Detect which cell encompasses the target text, then output its [x, y] center coordinate. 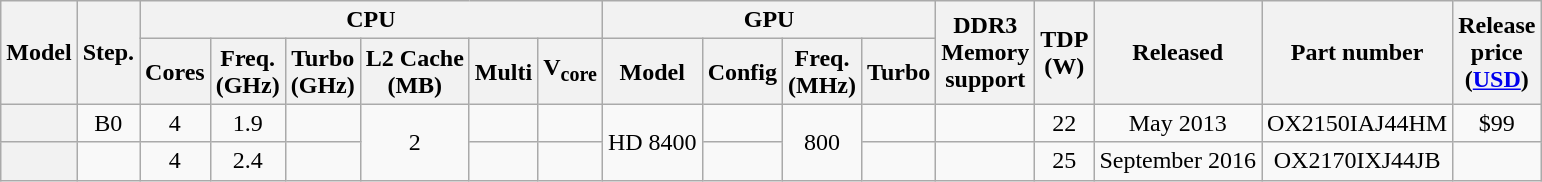
GPU [768, 20]
Freq.(GHz) [248, 72]
Multi [503, 72]
September 2016 [1178, 161]
May 2013 [1178, 123]
Cores [176, 72]
Part number [1358, 52]
CPU [372, 20]
800 [822, 142]
22 [1064, 123]
25 [1064, 161]
Released [1178, 52]
OX2170IXJ44JB [1358, 161]
$99 [1497, 123]
B0 [108, 123]
DDR3Memorysupport [986, 52]
OX2150IAJ44HM [1358, 123]
Config [742, 72]
Turbo(GHz) [322, 72]
Vcore [570, 72]
HD 8400 [652, 142]
Step. [108, 52]
L2 Cache(MB) [414, 72]
Freq.(MHz) [822, 72]
Releaseprice(USD) [1497, 52]
2.4 [248, 161]
1.9 [248, 123]
2 [414, 142]
Turbo [899, 72]
TDP(W) [1064, 52]
